Search for the cell housing the specified text and yield its (X, Y) center coordinate. 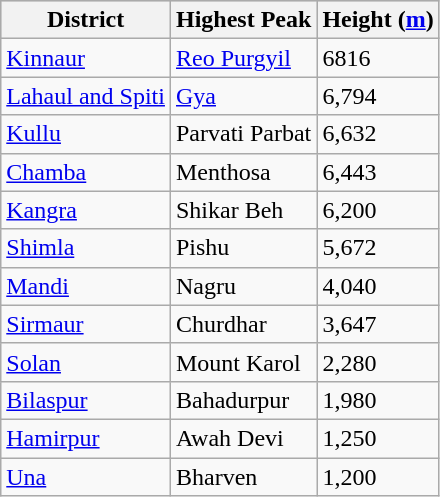
6816 (378, 58)
Shimla (86, 248)
6,632 (378, 134)
Sirmaur (86, 324)
1,200 (378, 477)
4,040 (378, 286)
Solan (86, 362)
5,672 (378, 248)
6,443 (378, 172)
3,647 (378, 324)
1,250 (378, 438)
Reo Purgyil (243, 58)
Kinnaur (86, 58)
Gya (243, 96)
Menthosa (243, 172)
Nagru (243, 286)
2,280 (378, 362)
District (86, 20)
Mount Karol (243, 362)
Hamirpur (86, 438)
6,200 (378, 210)
Awah Devi (243, 438)
Lahaul and Spiti (86, 96)
Kullu (86, 134)
Height (m) (378, 20)
Bahadurpur (243, 400)
Shikar Beh (243, 210)
Highest Peak (243, 20)
Una (86, 477)
Churdhar (243, 324)
Bilaspur (86, 400)
Bharven (243, 477)
6,794 (378, 96)
Pishu (243, 248)
1,980 (378, 400)
Chamba (86, 172)
Mandi (86, 286)
Parvati Parbat (243, 134)
Kangra (86, 210)
